Determine the (x, y) coordinate at the center of the cell enclosing the given text.  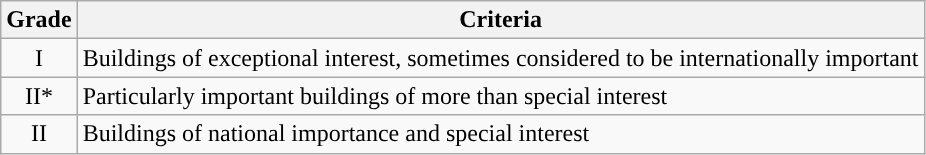
Buildings of exceptional interest, sometimes considered to be internationally important (500, 58)
Particularly important buildings of more than special interest (500, 96)
Criteria (500, 20)
II (39, 134)
Grade (39, 20)
I (39, 58)
Buildings of national importance and special interest (500, 134)
II* (39, 96)
